Scan for the cell matching the given text and deliver its (x, y) coordinate at center. 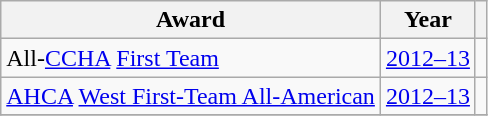
All-CCHA First Team (191, 58)
Year (428, 20)
AHCA West First-Team All-American (191, 96)
Award (191, 20)
